Pinpoint the cell where the given text exists, returning its [X, Y] midpoint coordinate. 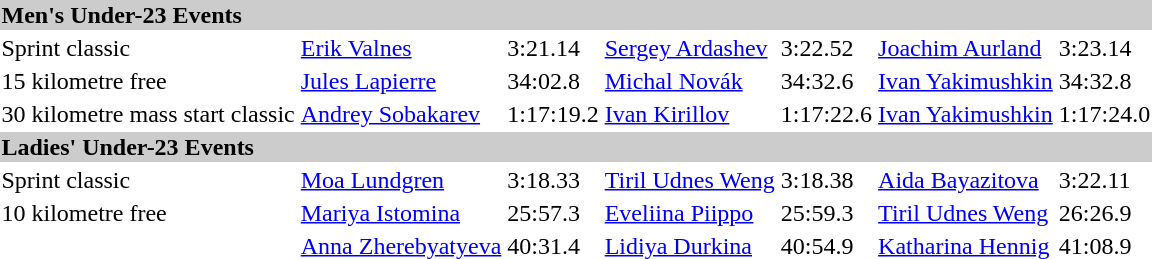
1:17:19.2 [553, 114]
Ladies' Under-23 Events [576, 147]
Joachim Aurland [966, 48]
3:22.52 [826, 48]
Moa Lundgren [401, 180]
3:21.14 [553, 48]
34:32.6 [826, 81]
Mariya Istomina [401, 213]
34:02.8 [553, 81]
30 kilometre mass start classic [148, 114]
Ivan Kirillov [690, 114]
3:18.38 [826, 180]
Sergey Ardashev [690, 48]
3:18.33 [553, 180]
Michal Novák [690, 81]
Andrey Sobakarev [401, 114]
26:26.9 [1104, 213]
3:22.11 [1104, 180]
15 kilometre free [148, 81]
10 kilometre free [148, 213]
3:23.14 [1104, 48]
34:32.8 [1104, 81]
Jules Lapierre [401, 81]
Men's Under-23 Events [576, 15]
Eveliina Piippo [690, 213]
Erik Valnes [401, 48]
Aida Bayazitova [966, 180]
25:59.3 [826, 213]
1:17:22.6 [826, 114]
25:57.3 [553, 213]
1:17:24.0 [1104, 114]
